From the cell containing the given text, extract its center point as [x, y] coordinate. 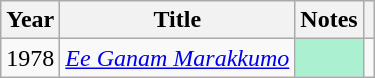
Ee Ganam Marakkumo [178, 58]
Title [178, 20]
1978 [30, 58]
Notes [329, 20]
Year [30, 20]
